Pinpoint the cell where the given text exists, returning its (X, Y) midpoint coordinate. 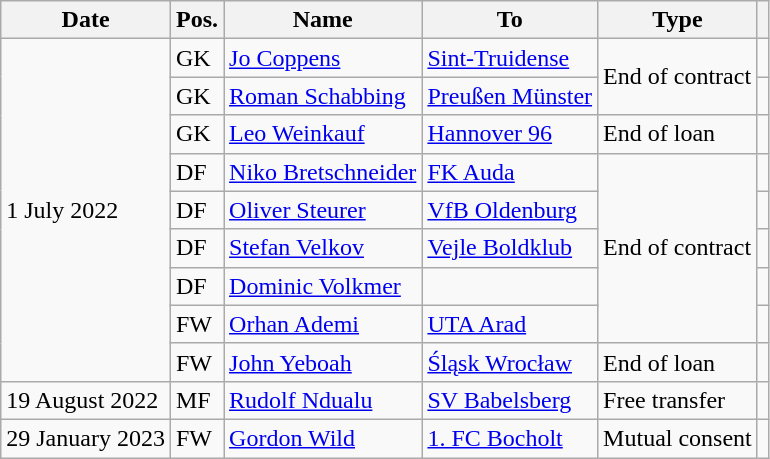
Free transfer (678, 400)
Orhan Ademi (323, 324)
Pos. (196, 20)
Roman Schabbing (323, 96)
To (510, 20)
Dominic Volkmer (323, 286)
Leo Weinkauf (323, 134)
Sint-Truidense (510, 58)
Gordon Wild (323, 438)
Jo Coppens (323, 58)
SV Babelsberg (510, 400)
Name (323, 20)
VfB Oldenburg (510, 210)
Stefan Velkov (323, 248)
Date (86, 20)
Preußen Münster (510, 96)
Vejle Boldklub (510, 248)
Oliver Steurer (323, 210)
Rudolf Ndualu (323, 400)
29 January 2023 (86, 438)
1. FC Bocholt (510, 438)
Mutual consent (678, 438)
Type (678, 20)
1 July 2022 (86, 210)
19 August 2022 (86, 400)
Hannover 96 (510, 134)
UTA Arad (510, 324)
MF (196, 400)
FK Auda (510, 172)
Niko Bretschneider (323, 172)
Śląsk Wrocław (510, 362)
John Yeboah (323, 362)
